Find where the given text appears and provide that cell's center as (X, Y) coordinate. 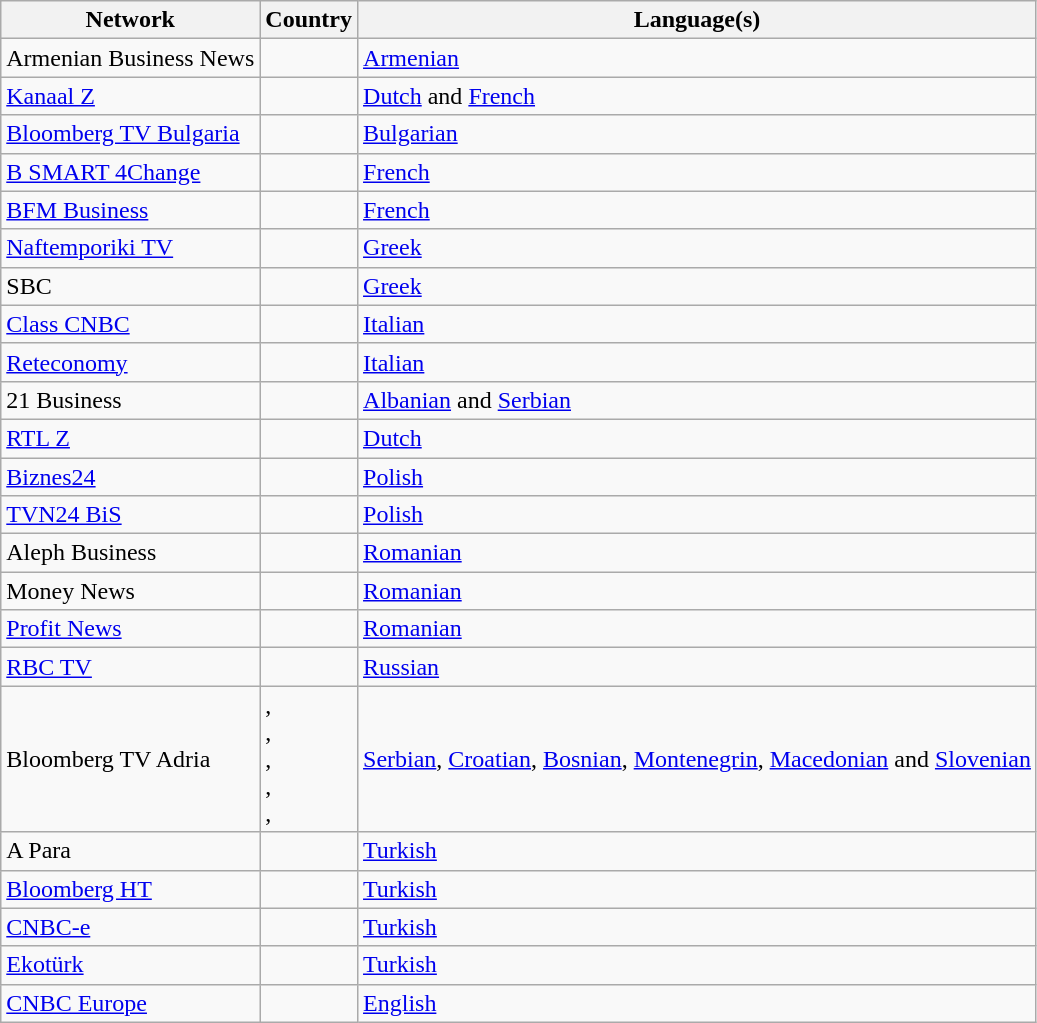
Ekotürk (130, 965)
RTL Z (130, 438)
B SMART 4Change (130, 172)
Dutch (698, 438)
Biznes24 (130, 477)
CNBC-e (130, 927)
BFM Business (130, 210)
English (698, 1003)
A Para (130, 851)
CNBC Europe (130, 1003)
21 Business (130, 400)
Albanian and Serbian (698, 400)
Money News (130, 591)
RBC TV (130, 667)
,,,,, (309, 759)
Bloomberg TV Bulgaria (130, 134)
Russian (698, 667)
Reteconomy (130, 362)
Class CNBC (130, 324)
Armenian (698, 58)
SBC (130, 286)
Naftemporiki TV (130, 248)
Bloomberg TV Adria (130, 759)
Network (130, 20)
Bloomberg HT (130, 889)
Armenian Business News (130, 58)
Kanaal Z (130, 96)
Country (309, 20)
Serbian, Croatian, Bosnian, Montenegrin, Macedonian and Slovenian (698, 759)
Aleph Business (130, 553)
TVN24 BiS (130, 515)
Profit News (130, 629)
Bulgarian (698, 134)
Dutch and French (698, 96)
Language(s) (698, 20)
